Determine the (x, y) coordinate at the center of the cell enclosing the given text.  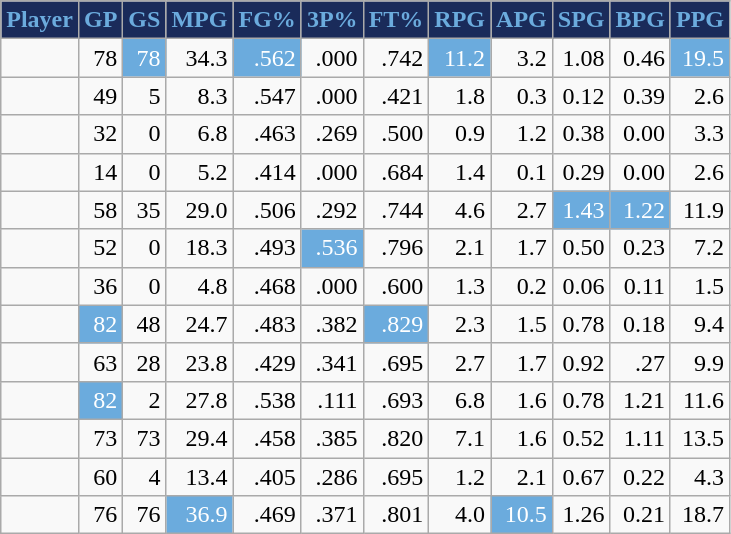
3P% (332, 20)
36.9 (200, 515)
13.5 (700, 438)
.500 (396, 134)
18.7 (700, 515)
63 (100, 362)
4.6 (460, 210)
.469 (267, 515)
0.12 (581, 96)
0.22 (640, 477)
11.2 (460, 58)
.385 (332, 438)
RPG (460, 20)
1.3 (460, 286)
.538 (267, 400)
49 (100, 96)
.468 (267, 286)
1.4 (460, 172)
.547 (267, 96)
BPG (640, 20)
48 (144, 324)
1.21 (640, 400)
0.29 (581, 172)
29.0 (200, 210)
.506 (267, 210)
4.8 (200, 286)
.27 (640, 362)
0.3 (522, 96)
29.4 (200, 438)
.111 (332, 400)
24.7 (200, 324)
52 (100, 248)
.820 (396, 438)
3.2 (522, 58)
0.2 (522, 286)
7.1 (460, 438)
0.11 (640, 286)
5.2 (200, 172)
.829 (396, 324)
MPG (200, 20)
0.1 (522, 172)
1.8 (460, 96)
.371 (332, 515)
5 (144, 96)
0.18 (640, 324)
.684 (396, 172)
58 (100, 210)
0.06 (581, 286)
9.9 (700, 362)
0.92 (581, 362)
32 (100, 134)
0.23 (640, 248)
1.11 (640, 438)
9.4 (700, 324)
0.50 (581, 248)
GS (144, 20)
19.5 (700, 58)
.429 (267, 362)
36 (100, 286)
11.9 (700, 210)
18.3 (200, 248)
1.22 (640, 210)
.269 (332, 134)
PPG (700, 20)
4.0 (460, 515)
2 (144, 400)
60 (100, 477)
.493 (267, 248)
.458 (267, 438)
Player (40, 20)
4 (144, 477)
.562 (267, 58)
23.8 (200, 362)
13.4 (200, 477)
.801 (396, 515)
11.6 (700, 400)
0.67 (581, 477)
.742 (396, 58)
10.5 (522, 515)
APG (522, 20)
0.9 (460, 134)
.463 (267, 134)
.744 (396, 210)
0.39 (640, 96)
8.3 (200, 96)
.286 (332, 477)
27.8 (200, 400)
0.21 (640, 515)
0.46 (640, 58)
.421 (396, 96)
.483 (267, 324)
0.52 (581, 438)
SPG (581, 20)
GP (100, 20)
FT% (396, 20)
.292 (332, 210)
.382 (332, 324)
34.3 (200, 58)
4.3 (700, 477)
.796 (396, 248)
.405 (267, 477)
1.26 (581, 515)
1.43 (581, 210)
.693 (396, 400)
3.3 (700, 134)
.341 (332, 362)
35 (144, 210)
.414 (267, 172)
.536 (332, 248)
7.2 (700, 248)
0.38 (581, 134)
FG% (267, 20)
.600 (396, 286)
28 (144, 362)
14 (100, 172)
1.08 (581, 58)
2.3 (460, 324)
